Locate the cell with the specified text and output its (x, y) center coordinate. 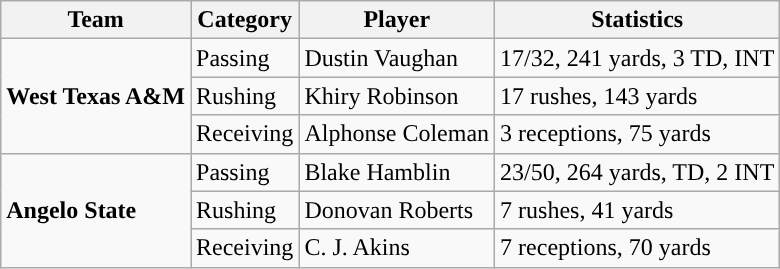
3 receptions, 75 yards (638, 134)
7 rushes, 41 yards (638, 210)
Donovan Roberts (397, 210)
Dustin Vaughan (397, 58)
Team (96, 20)
C. J. Akins (397, 248)
Category (244, 20)
Alphonse Coleman (397, 134)
Khiry Robinson (397, 96)
17 rushes, 143 yards (638, 96)
17/32, 241 yards, 3 TD, INT (638, 58)
Player (397, 20)
7 receptions, 70 yards (638, 248)
Angelo State (96, 210)
23/50, 264 yards, TD, 2 INT (638, 172)
West Texas A&M (96, 96)
Blake Hamblin (397, 172)
Statistics (638, 20)
